Identify which cell holds the provided text, then report its (x, y) central coordinate. 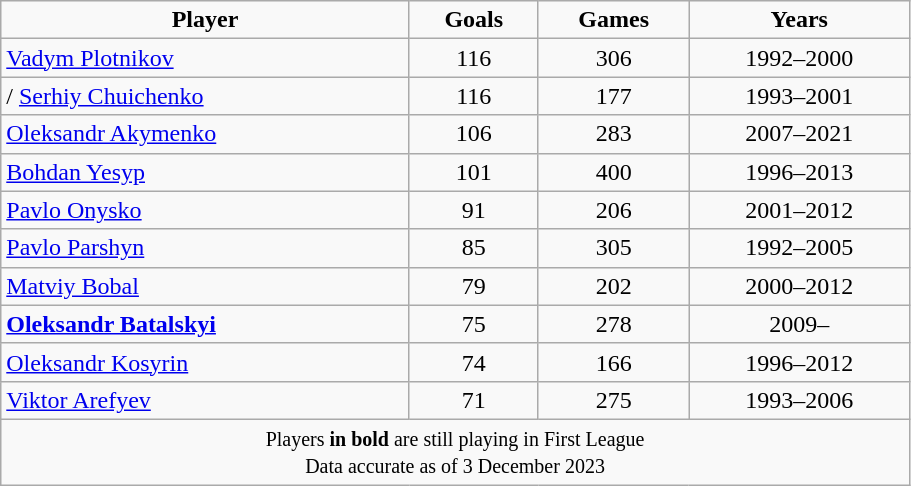
Oleksandr Kosyrin (206, 362)
/ Serhiy Chuichenko (206, 96)
Viktor Arefyev (206, 400)
305 (614, 248)
Pavlo Parshyn (206, 248)
71 (474, 400)
306 (614, 58)
177 (614, 96)
Oleksandr Akymenko (206, 134)
278 (614, 324)
1996–2013 (799, 172)
2009– (799, 324)
2007–2021 (799, 134)
91 (474, 210)
283 (614, 134)
74 (474, 362)
2001–2012 (799, 210)
106 (474, 134)
Vadym Plotnikov (206, 58)
202 (614, 286)
2000–2012 (799, 286)
1993–2006 (799, 400)
Pavlo Onysko (206, 210)
Goals (474, 20)
Matviy Bobal (206, 286)
85 (474, 248)
Bohdan Yesyp (206, 172)
79 (474, 286)
1992–2000 (799, 58)
400 (614, 172)
206 (614, 210)
Player (206, 20)
166 (614, 362)
1993–2001 (799, 96)
Players in bold are still playing in First LeagueData accurate as of 3 December 2023 (456, 452)
Games (614, 20)
Years (799, 20)
Oleksandr Batalskyi (206, 324)
275 (614, 400)
101 (474, 172)
75 (474, 324)
1992–2005 (799, 248)
1996–2012 (799, 362)
